Determine the (X, Y) coordinate at the center of the cell enclosing the given text.  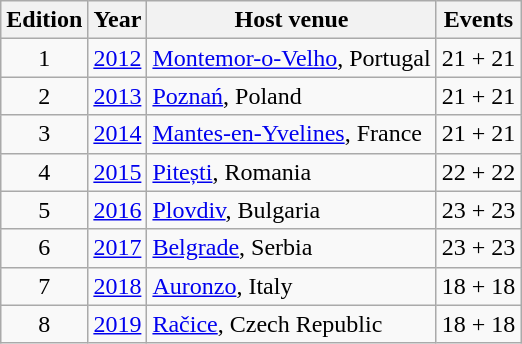
Belgrade, Serbia (292, 248)
2014 (118, 134)
Year (118, 20)
Auronzo, Italy (292, 286)
2013 (118, 96)
3 (44, 134)
2012 (118, 58)
Events (478, 20)
2019 (118, 324)
22 + 22 (478, 172)
Poznań, Poland (292, 96)
2017 (118, 248)
2016 (118, 210)
2018 (118, 286)
Host venue (292, 20)
1 (44, 58)
4 (44, 172)
5 (44, 210)
2015 (118, 172)
Edition (44, 20)
Račice, Czech Republic (292, 324)
8 (44, 324)
Mantes-en-Yvelines, France (292, 134)
7 (44, 286)
Plovdiv, Bulgaria (292, 210)
2 (44, 96)
Pitești, Romania (292, 172)
Montemor-o-Velho, Portugal (292, 58)
6 (44, 248)
